Pinpoint the cell where the given text exists, returning its (x, y) midpoint coordinate. 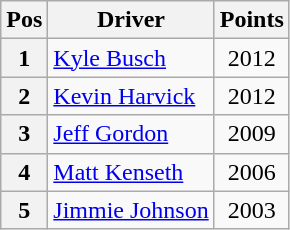
Points (252, 20)
5 (24, 210)
Kevin Harvick (131, 96)
2003 (252, 210)
4 (24, 172)
Pos (24, 20)
Kyle Busch (131, 58)
1 (24, 58)
2009 (252, 134)
Jeff Gordon (131, 134)
2 (24, 96)
3 (24, 134)
Jimmie Johnson (131, 210)
2006 (252, 172)
Driver (131, 20)
Matt Kenseth (131, 172)
